Detect which cell encompasses the target text, then output its [x, y] center coordinate. 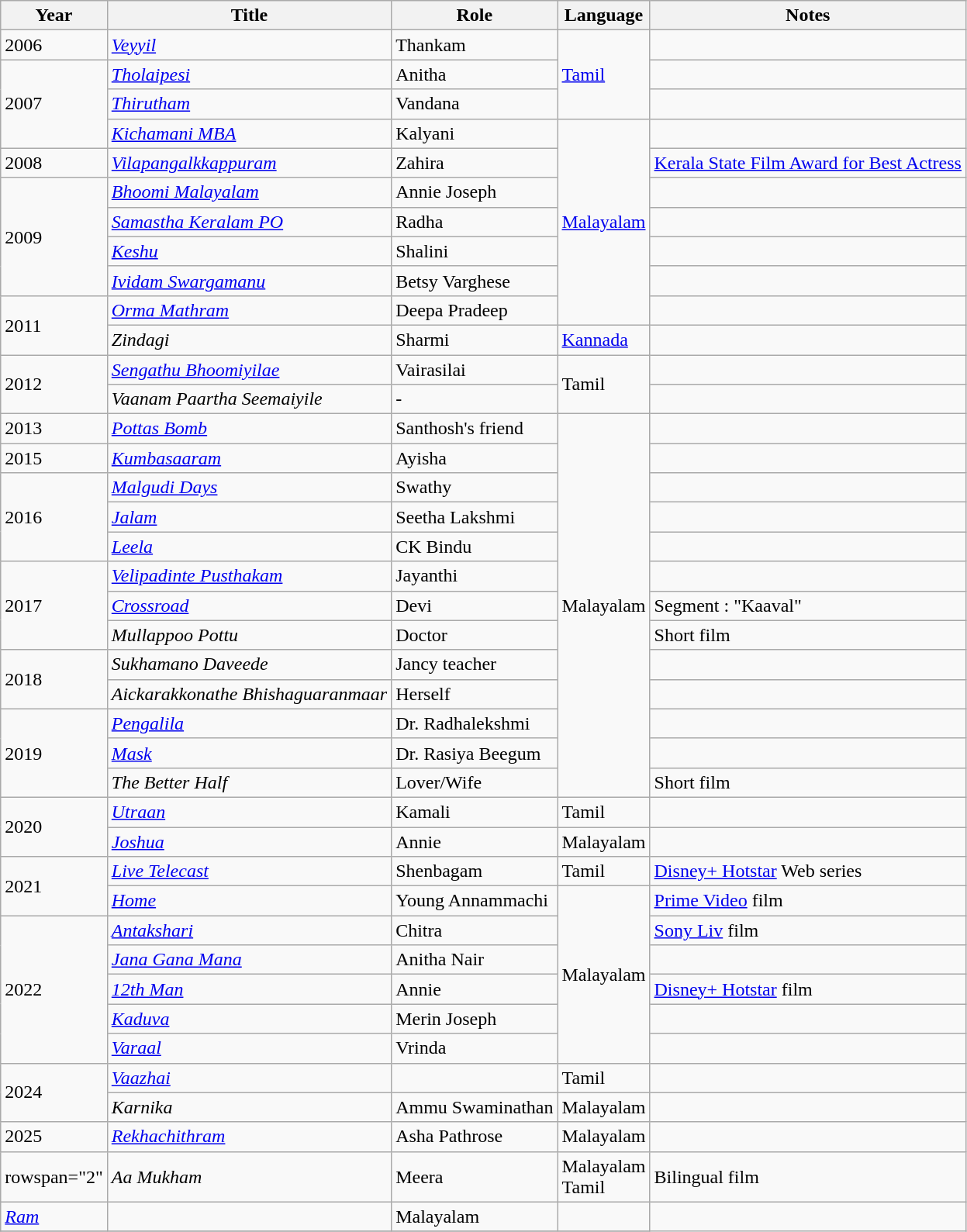
2012 [54, 385]
Sony Liv film [808, 930]
Meera [475, 1177]
Merin Joseph [475, 1019]
Dr. Rasiya Beegum [475, 753]
Kamali [475, 812]
Utraan [249, 812]
Lover/Wife [475, 782]
Home [249, 901]
Kalyani [475, 133]
Shalini [475, 251]
Young Annammachi [475, 901]
Sharmi [475, 340]
Shenbagam [475, 871]
Ram [54, 1216]
Devi [475, 606]
Swathy [475, 488]
2021 [54, 886]
2018 [54, 679]
Vilapangalkkappuram [249, 163]
Kichamani MBA [249, 133]
12th Man [249, 989]
Herself [475, 694]
Karnika [249, 1107]
Thirutham [249, 104]
Bhoomi Malayalam [249, 192]
Live Telecast [249, 871]
Kerala State Film Award for Best Actress [808, 163]
Jalam [249, 517]
Vaanam Paartha Seemaiyile [249, 399]
Joshua [249, 841]
2016 [54, 517]
2015 [54, 458]
Leela [249, 547]
Dr. Radhalekshmi [475, 723]
Jancy teacher [475, 664]
Velipadinte Pusthakam [249, 576]
2019 [54, 753]
Asha Pathrose [475, 1137]
Chitra [475, 930]
2013 [54, 429]
2008 [54, 163]
Mullappoo Pottu [249, 635]
2011 [54, 325]
Malgudi Days [249, 488]
Aickarakkonathe Bhishaguaranmaar [249, 694]
Radha [475, 222]
Kannada [603, 340]
2007 [54, 104]
Crossroad [249, 606]
Annie Joseph [475, 192]
2009 [54, 236]
Vrinda [475, 1048]
Mask [249, 753]
Seetha Lakshmi [475, 517]
Santhosh's friend [475, 429]
Samastha Keralam PO [249, 222]
Kumbasaaram [249, 458]
Bilingual film [808, 1177]
Vaazhai [249, 1078]
Year [54, 16]
Disney+ Hotstar film [808, 989]
Title [249, 16]
Vairasilai [475, 370]
Pengalila [249, 723]
Varaal [249, 1048]
Prime Video film [808, 901]
2017 [54, 606]
Aa Mukham [249, 1177]
Keshu [249, 251]
Kaduva [249, 1019]
Tholaipesi [249, 74]
Ammu Swaminathan [475, 1107]
2024 [54, 1092]
Zahira [475, 163]
Deepa Pradeep [475, 310]
Rekhachithram [249, 1137]
Sukhamano Daveede [249, 664]
Vandana [475, 104]
Ividam Swargamanu [249, 281]
2025 [54, 1137]
Antakshari [249, 930]
Doctor [475, 635]
Anitha Nair [475, 960]
Role [475, 16]
Orma Mathram [249, 310]
The Better Half [249, 782]
Betsy Varghese [475, 281]
Ayisha [475, 458]
Veyyil [249, 45]
Jayanthi [475, 576]
Jana Gana Mana [249, 960]
CK Bindu [475, 547]
Anitha [475, 74]
MalayalamTamil [603, 1177]
- [475, 399]
Notes [808, 16]
2022 [54, 989]
Disney+ Hotstar Web series [808, 871]
rowspan="2" [54, 1177]
2006 [54, 45]
Language [603, 16]
Thankam [475, 45]
2020 [54, 827]
Segment : "Kaaval" [808, 606]
Sengathu Bhoomiyilae [249, 370]
Zindagi [249, 340]
Pottas Bomb [249, 429]
